For the text-containing cell, return its midpoint in [X, Y] coordinate format. 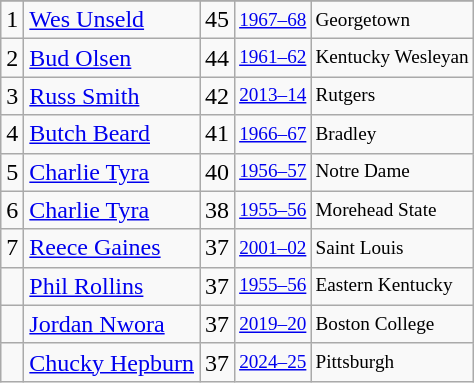
Eastern Kentucky [392, 286]
Chucky Hepburn [112, 362]
44 [218, 58]
1956–57 [273, 172]
2024–25 [273, 362]
2019–20 [273, 324]
2001–02 [273, 248]
Phil Rollins [112, 286]
7 [12, 248]
Jordan Nwora [112, 324]
1 [12, 20]
1967–68 [273, 20]
Butch Beard [112, 134]
Wes Unseld [112, 20]
2013–14 [273, 96]
4 [12, 134]
6 [12, 210]
5 [12, 172]
Bradley [392, 134]
Rutgers [392, 96]
41 [218, 134]
1966–67 [273, 134]
2 [12, 58]
Russ Smith [112, 96]
Reece Gaines [112, 248]
Kentucky Wesleyan [392, 58]
38 [218, 210]
42 [218, 96]
Bud Olsen [112, 58]
Morehead State [392, 210]
3 [12, 96]
Pittsburgh [392, 362]
40 [218, 172]
Boston College [392, 324]
45 [218, 20]
Georgetown [392, 20]
Notre Dame [392, 172]
Saint Louis [392, 248]
1961–62 [273, 58]
